Provide the [x, y] coordinate of the cell's center where the given text is located.  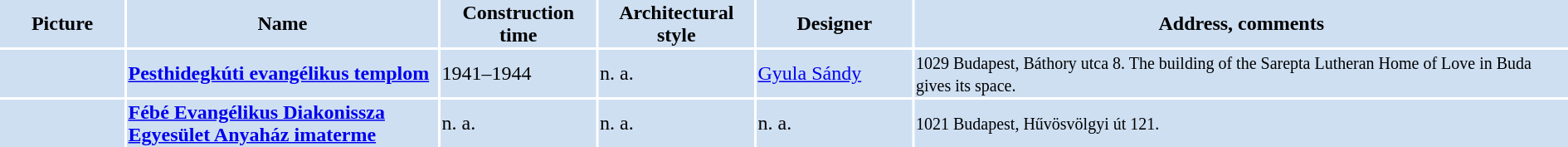
Fébé Evangélikus Diakonissza Egyesület Anyaház imaterme [282, 123]
Architectural style [677, 23]
Designer [835, 23]
Name [282, 23]
1941–1944 [519, 73]
1029 Budapest, Báthory utca 8. The building of the Sarepta Lutheran Home of Love in Buda gives its space. [1241, 73]
Address, comments [1241, 23]
Pesthidegkúti evangélikus templom [282, 73]
Picture [62, 23]
1021 Budapest, Hűvösvölgyi út 121. [1241, 123]
Construction time [519, 23]
Gyula Sándy [835, 73]
